For the text-containing cell, return its midpoint in [X, Y] coordinate format. 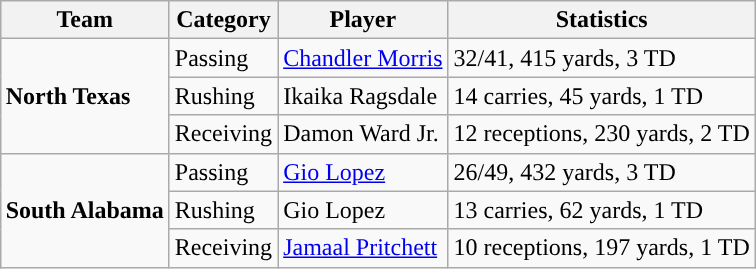
Ikaika Ragsdale [363, 96]
26/49, 432 yards, 3 TD [602, 172]
10 receptions, 197 yards, 1 TD [602, 248]
32/41, 415 yards, 3 TD [602, 58]
13 carries, 62 yards, 1 TD [602, 210]
Team [84, 20]
Category [223, 20]
Damon Ward Jr. [363, 134]
Jamaal Pritchett [363, 248]
South Alabama [84, 210]
Player [363, 20]
Statistics [602, 20]
12 receptions, 230 yards, 2 TD [602, 134]
14 carries, 45 yards, 1 TD [602, 96]
Chandler Morris [363, 58]
North Texas [84, 96]
